Pinpoint the cell where the given text exists, returning its [x, y] midpoint coordinate. 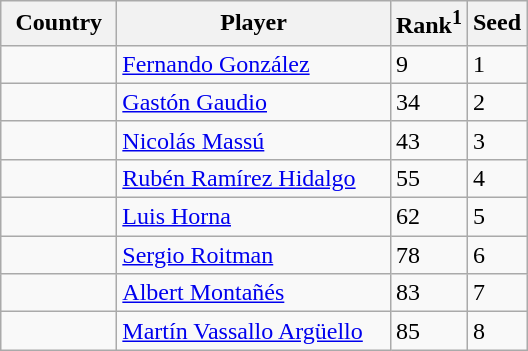
8 [496, 331]
Martín Vassallo Argüello [254, 331]
83 [428, 293]
Rubén Ramírez Hidalgo [254, 178]
9 [428, 64]
43 [428, 140]
55 [428, 178]
Seed [496, 24]
3 [496, 140]
6 [496, 255]
2 [496, 102]
34 [428, 102]
1 [496, 64]
Gastón Gaudio [254, 102]
Player [254, 24]
5 [496, 217]
Fernando González [254, 64]
4 [496, 178]
Sergio Roitman [254, 255]
Rank1 [428, 24]
62 [428, 217]
Luis Horna [254, 217]
85 [428, 331]
78 [428, 255]
Nicolás Massú [254, 140]
Albert Montañés [254, 293]
Country [59, 24]
7 [496, 293]
